Find where the given text appears and provide that cell's center as (X, Y) coordinate. 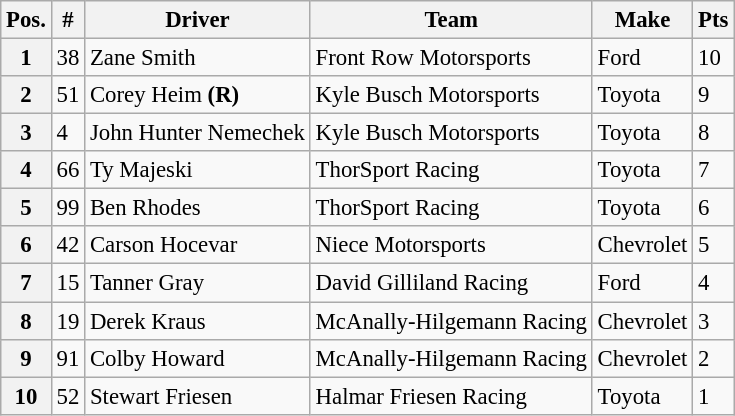
David Gilliland Racing (451, 283)
Colby Howard (198, 358)
Ty Majeski (198, 170)
99 (68, 208)
Halmar Friesen Racing (451, 396)
19 (68, 321)
51 (68, 95)
Pos. (26, 20)
66 (68, 170)
Derek Kraus (198, 321)
91 (68, 358)
Front Row Motorsports (451, 58)
Team (451, 20)
Carson Hocevar (198, 245)
Corey Heim (R) (198, 95)
15 (68, 283)
Zane Smith (198, 58)
Driver (198, 20)
Pts (714, 20)
38 (68, 58)
John Hunter Nemechek (198, 133)
# (68, 20)
Stewart Friesen (198, 396)
Niece Motorsports (451, 245)
Make (642, 20)
Ben Rhodes (198, 208)
52 (68, 396)
Tanner Gray (198, 283)
42 (68, 245)
